Capture the cell that displays the provided text and extract its [X, Y] central coordinate. 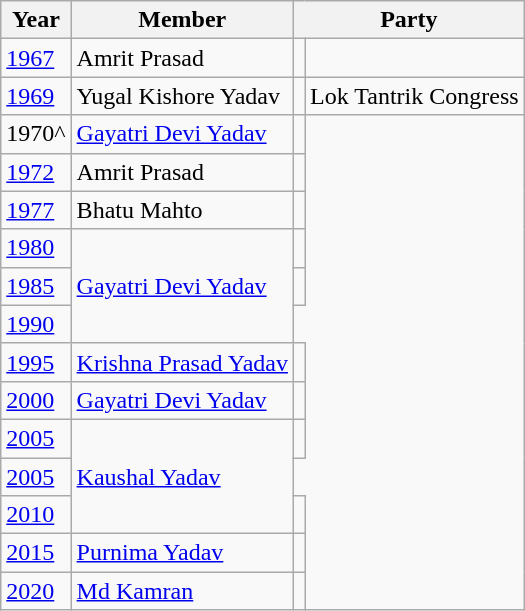
Purnima Yadav [182, 553]
1977 [36, 210]
2020 [36, 591]
Md Kamran [182, 591]
2010 [36, 515]
Yugal Kishore Yadav [182, 96]
1967 [36, 58]
1969 [36, 96]
Party [408, 20]
Year [36, 20]
Lok Tantrik Congress [415, 96]
2015 [36, 553]
1970^ [36, 134]
2000 [36, 400]
1980 [36, 248]
Krishna Prasad Yadav [182, 362]
1995 [36, 362]
1972 [36, 172]
Kaushal Yadav [182, 476]
Bhatu Mahto [182, 210]
Member [182, 20]
1985 [36, 286]
1990 [36, 324]
